Search for the cell housing the specified text and yield its [X, Y] center coordinate. 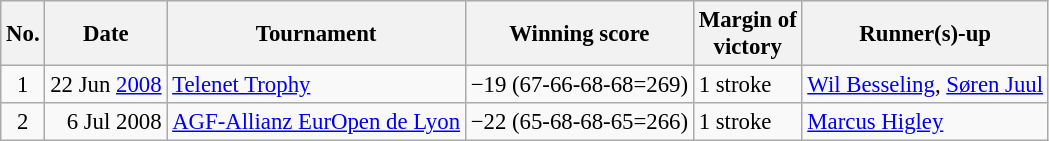
−22 (65-68-68-65=266) [579, 122]
Winning score [579, 34]
6 Jul 2008 [106, 122]
No. [23, 34]
2 [23, 122]
Tournament [316, 34]
22 Jun 2008 [106, 85]
1 [23, 85]
Wil Besseling, Søren Juul [925, 85]
Date [106, 34]
AGF-Allianz EurOpen de Lyon [316, 122]
Marcus Higley [925, 122]
Telenet Trophy [316, 85]
Margin ofvictory [748, 34]
Runner(s)-up [925, 34]
−19 (67-66-68-68=269) [579, 85]
